Provide the (X, Y) coordinate of the cell's center where the given text is located.  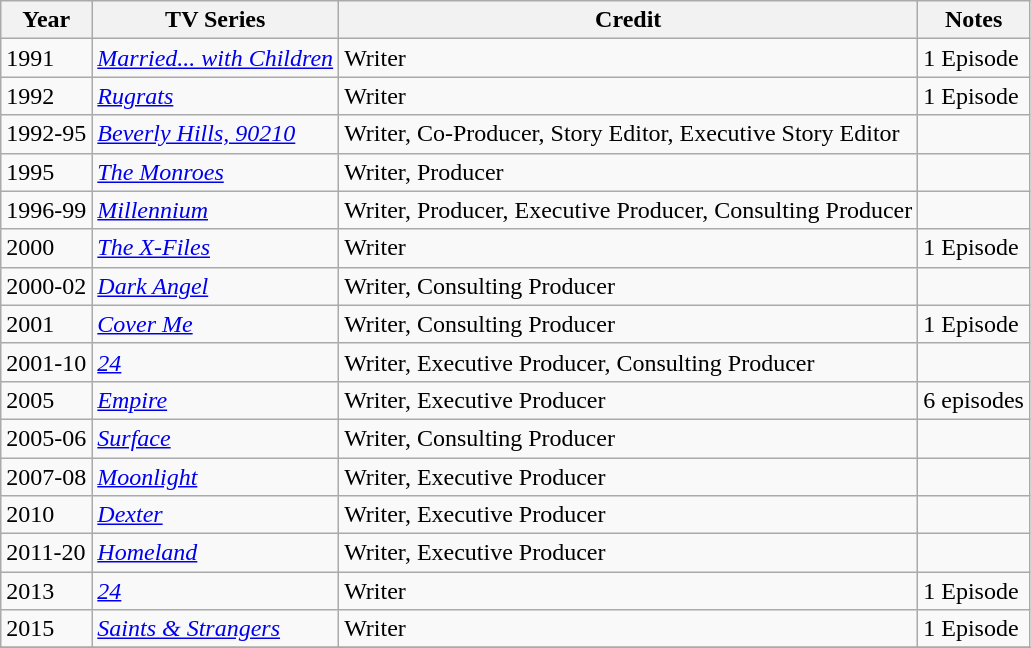
Married... with Children (216, 58)
Saints & Strangers (216, 629)
Credit (628, 20)
Empire (216, 400)
Dark Angel (216, 286)
Writer, Producer (628, 172)
1991 (46, 58)
2013 (46, 591)
2000-02 (46, 286)
2001-10 (46, 362)
2005 (46, 400)
2015 (46, 629)
Cover Me (216, 324)
Writer, Producer, Executive Producer, Consulting Producer (628, 210)
2011-20 (46, 553)
Beverly Hills, 90210 (216, 134)
2000 (46, 248)
Moonlight (216, 477)
2007-08 (46, 477)
1996-99 (46, 210)
The X-Files (216, 248)
Year (46, 20)
Millennium (216, 210)
Notes (974, 20)
Rugrats (216, 96)
Surface (216, 438)
1992 (46, 96)
2010 (46, 515)
Writer, Co-Producer, Story Editor, Executive Story Editor (628, 134)
1995 (46, 172)
2005-06 (46, 438)
6 episodes (974, 400)
TV Series (216, 20)
2001 (46, 324)
The Monroes (216, 172)
1992-95 (46, 134)
Dexter (216, 515)
Writer, Executive Producer, Consulting Producer (628, 362)
Homeland (216, 553)
